Output the (X, Y) coordinate of the center of the cell containing the given text.  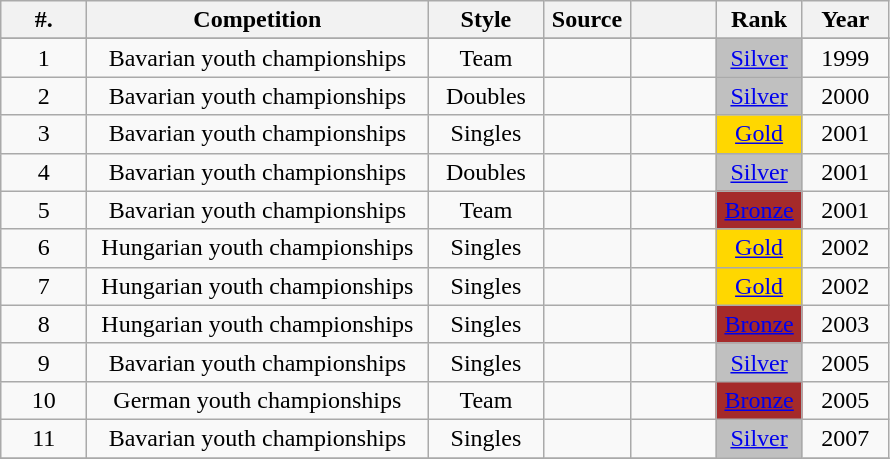
German youth championships (258, 400)
10 (44, 400)
11 (44, 438)
5 (44, 210)
#. (44, 20)
2007 (845, 438)
Rank (759, 20)
Year (845, 20)
2003 (845, 324)
4 (44, 172)
2000 (845, 96)
2 (44, 96)
Style (486, 20)
Competition (258, 20)
3 (44, 134)
6 (44, 248)
1999 (845, 58)
Source (587, 20)
7 (44, 286)
9 (44, 362)
1 (44, 58)
8 (44, 324)
